Provide the (X, Y) coordinate of the cell's center where the given text is located.  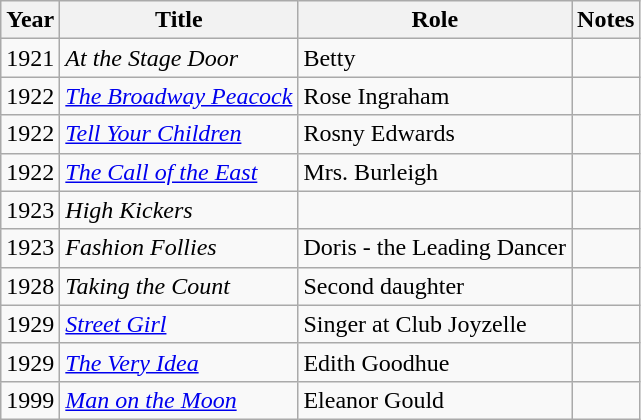
1921 (30, 58)
Singer at Club Joyzelle (435, 324)
1999 (30, 400)
Title (179, 20)
Street Girl (179, 324)
Tell Your Children (179, 134)
Role (435, 20)
Rose Ingraham (435, 96)
Mrs. Burleigh (435, 172)
Taking the Count (179, 286)
Doris - the Leading Dancer (435, 248)
The Broadway Peacock (179, 96)
Man on the Moon (179, 400)
Year (30, 20)
1928 (30, 286)
Second daughter (435, 286)
Rosny Edwards (435, 134)
Edith Goodhue (435, 362)
Notes (606, 20)
The Very Idea (179, 362)
Betty (435, 58)
High Kickers (179, 210)
Fashion Follies (179, 248)
At the Stage Door (179, 58)
Eleanor Gould (435, 400)
The Call of the East (179, 172)
